Output the (X, Y) coordinate of the center of the cell containing the given text.  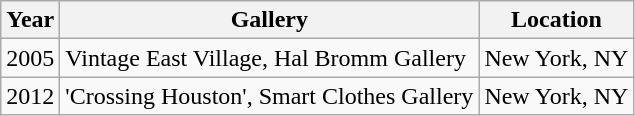
Year (30, 20)
Vintage East Village, Hal Bromm Gallery (270, 58)
2005 (30, 58)
2012 (30, 96)
Location (556, 20)
Gallery (270, 20)
'Crossing Houston', Smart Clothes Gallery (270, 96)
